Capture the cell that displays the provided text and extract its [x, y] central coordinate. 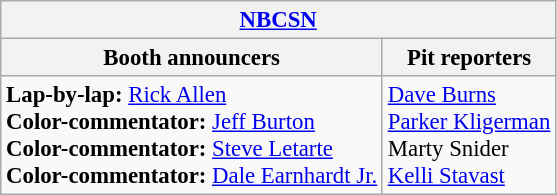
Lap-by-lap: Rick AllenColor-commentator: Jeff BurtonColor-commentator: Steve LetarteColor-commentator: Dale Earnhardt Jr. [192, 136]
Booth announcers [192, 58]
Pit reporters [468, 58]
Dave Burns Parker KligermanMarty SniderKelli Stavast [468, 136]
NBCSN [278, 20]
